Return the (X, Y) coordinate for the center point of the cell that contains the specified text.  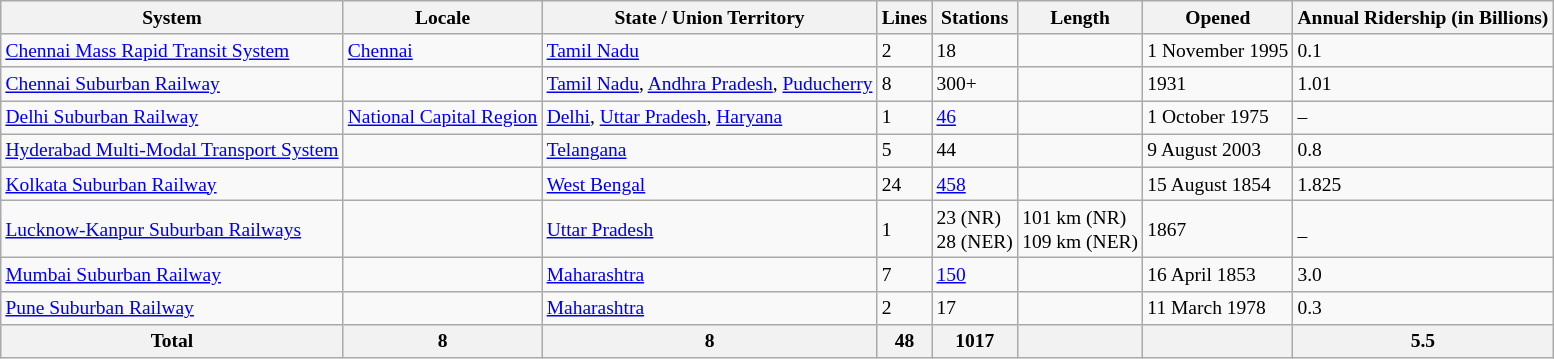
Tamil Nadu (710, 50)
1.01 (1423, 84)
16 April 1853 (1218, 274)
Opened (1218, 18)
0.8 (1423, 150)
11 March 1978 (1218, 308)
5.5 (1423, 340)
5 (904, 150)
0.3 (1423, 308)
101 km (NR)109 km (NER) (1080, 228)
Mumbai Suburban Railway (172, 274)
1867 (1218, 228)
Lucknow-Kanpur Suburban Railways (172, 228)
– (1423, 118)
Uttar Pradesh (710, 228)
Length (1080, 18)
1.825 (1423, 184)
Telangana (710, 150)
Delhi, Uttar Pradesh, Haryana (710, 118)
Chennai Mass Rapid Transit System (172, 50)
Total (172, 340)
Hyderabad Multi-Modal Transport System (172, 150)
17 (975, 308)
1017 (975, 340)
15 August 1854 (1218, 184)
Chennai Suburban Railway (172, 84)
Pune Suburban Railway (172, 308)
300+ (975, 84)
Delhi Suburban Railway (172, 118)
_ (1423, 228)
46 (975, 118)
458 (975, 184)
Tamil Nadu, Andhra Pradesh, Puducherry (710, 84)
Stations (975, 18)
West Bengal (710, 184)
Locale (442, 18)
State / Union Territory (710, 18)
24 (904, 184)
3.0 (1423, 274)
Annual Ridership (in Billions) (1423, 18)
1 November 1995 (1218, 50)
Chennai (442, 50)
48 (904, 340)
44 (975, 150)
7 (904, 274)
System (172, 18)
0.1 (1423, 50)
1931 (1218, 84)
18 (975, 50)
150 (975, 274)
23 (NR)28 (NER) (975, 228)
Kolkata Suburban Railway (172, 184)
National Capital Region (442, 118)
Lines (904, 18)
9 August 2003 (1218, 150)
1 October 1975 (1218, 118)
